For the text-containing cell, return its midpoint in (X, Y) coordinate format. 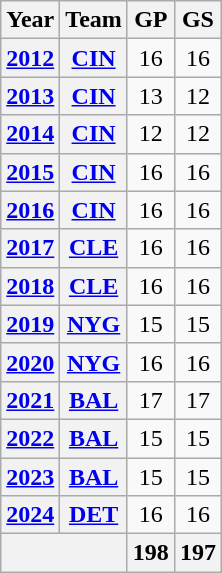
197 (198, 553)
GS (198, 20)
198 (150, 553)
2012 (30, 58)
2014 (30, 134)
2021 (30, 400)
2022 (30, 438)
DET (94, 515)
2017 (30, 248)
2020 (30, 362)
2024 (30, 515)
GP (150, 20)
2015 (30, 172)
13 (150, 96)
Team (94, 20)
2016 (30, 210)
2018 (30, 286)
2023 (30, 477)
2013 (30, 96)
2019 (30, 324)
Year (30, 20)
